Provide the [X, Y] coordinate of the cell's center where the given text is located.  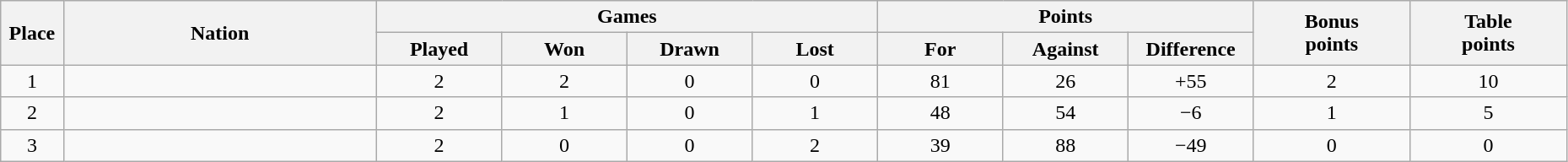
Points [1065, 17]
54 [1066, 113]
Place [32, 33]
Nation [219, 33]
5 [1489, 113]
39 [940, 145]
10 [1489, 81]
Difference [1191, 49]
−49 [1191, 145]
For [940, 49]
Bonuspoints [1332, 33]
Lost [815, 49]
Against [1066, 49]
−6 [1191, 113]
Played [439, 49]
Games [627, 17]
Tablepoints [1489, 33]
81 [940, 81]
+55 [1191, 81]
88 [1066, 145]
Drawn [690, 49]
3 [32, 145]
48 [940, 113]
Won [565, 49]
26 [1066, 81]
